Capture the cell that displays the provided text and extract its (X, Y) central coordinate. 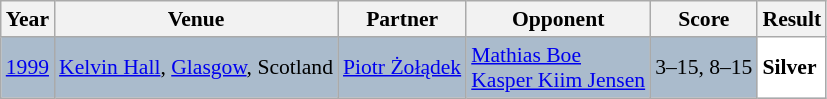
Piotr Żołądek (402, 68)
Result (792, 19)
Venue (196, 19)
Year (28, 19)
3–15, 8–15 (704, 68)
Silver (792, 68)
Score (704, 19)
Mathias Boe Kasper Kiim Jensen (558, 68)
Opponent (558, 19)
1999 (28, 68)
Partner (402, 19)
Kelvin Hall, Glasgow, Scotland (196, 68)
